Return the (x, y) coordinate for the center point of the cell that contains the specified text.  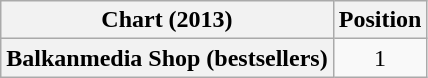
Balkanmedia Shop (bestsellers) (167, 58)
1 (380, 58)
Chart (2013) (167, 20)
Position (380, 20)
